Capture the cell that displays the provided text and extract its (x, y) central coordinate. 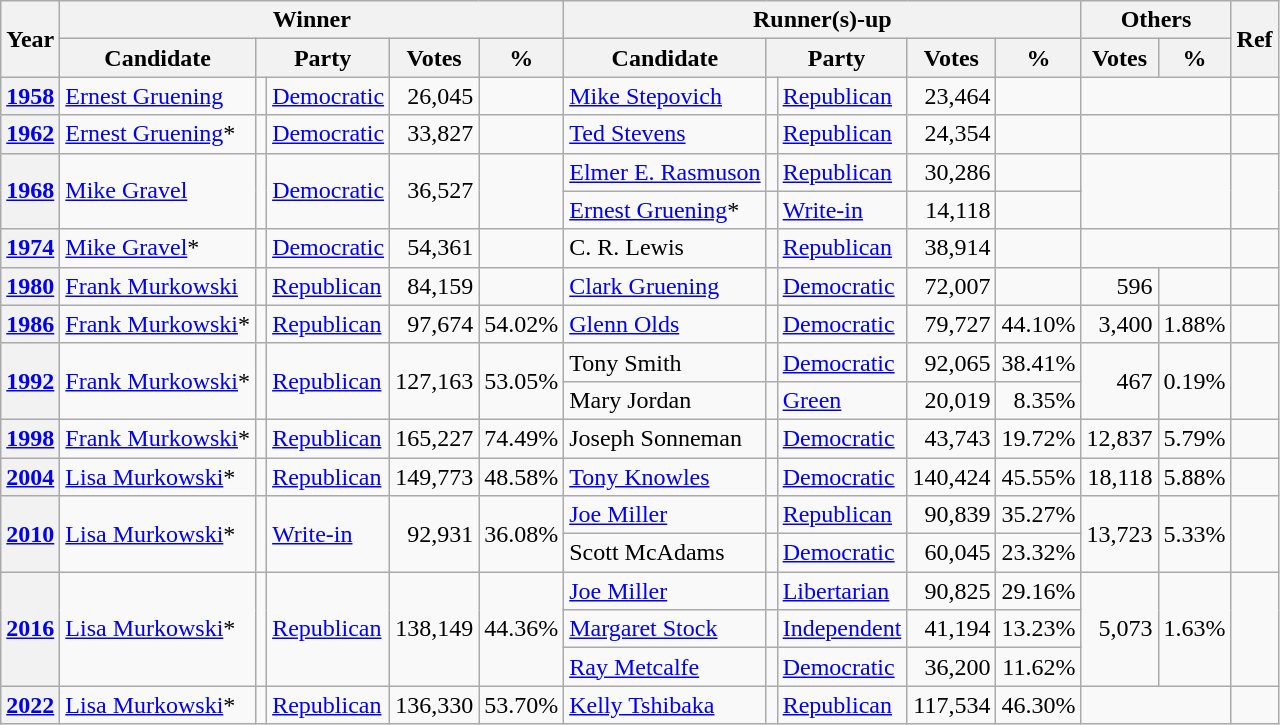
45.55% (1038, 477)
1.88% (1194, 324)
Kelly Tshibaka (665, 705)
44.10% (1038, 324)
Margaret Stock (665, 629)
Winner (312, 20)
54.02% (522, 324)
127,163 (434, 381)
13,723 (1120, 534)
14,118 (952, 210)
3,400 (1120, 324)
92,931 (434, 534)
2004 (30, 477)
43,743 (952, 438)
165,227 (434, 438)
38.41% (1038, 362)
26,045 (434, 96)
Mary Jordan (665, 400)
18,118 (1120, 477)
Elmer E. Rasmuson (665, 172)
11.62% (1038, 667)
Libertarian (842, 591)
35.27% (1038, 515)
48.58% (522, 477)
Independent (842, 629)
Year (30, 39)
1980 (30, 286)
Mike Gravel* (158, 248)
5.79% (1194, 438)
467 (1120, 381)
Mike Stepovich (665, 96)
Green (842, 400)
Others (1156, 20)
79,727 (952, 324)
24,354 (952, 134)
C. R. Lewis (665, 248)
36,527 (434, 191)
38,914 (952, 248)
90,839 (952, 515)
20,019 (952, 400)
53.70% (522, 705)
46.30% (1038, 705)
23.32% (1038, 553)
23,464 (952, 96)
29.16% (1038, 591)
19.72% (1038, 438)
Ernest Gruening (158, 96)
2022 (30, 705)
Joseph Sonneman (665, 438)
1962 (30, 134)
1998 (30, 438)
8.35% (1038, 400)
Ref (1254, 39)
136,330 (434, 705)
Scott McAdams (665, 553)
Runner(s)-up (822, 20)
44.36% (522, 629)
5.33% (1194, 534)
36.08% (522, 534)
60,045 (952, 553)
Tony Knowles (665, 477)
1974 (30, 248)
12,837 (1120, 438)
97,674 (434, 324)
Clark Gruening (665, 286)
Ray Metcalfe (665, 667)
Glenn Olds (665, 324)
2016 (30, 629)
Tony Smith (665, 362)
74.49% (522, 438)
90,825 (952, 591)
41,194 (952, 629)
149,773 (434, 477)
1968 (30, 191)
138,149 (434, 629)
117,534 (952, 705)
1.63% (1194, 629)
72,007 (952, 286)
Frank Murkowski (158, 286)
Ted Stevens (665, 134)
30,286 (952, 172)
Mike Gravel (158, 191)
1992 (30, 381)
84,159 (434, 286)
140,424 (952, 477)
1958 (30, 96)
5.88% (1194, 477)
36,200 (952, 667)
13.23% (1038, 629)
5,073 (1120, 629)
596 (1120, 286)
33,827 (434, 134)
2010 (30, 534)
53.05% (522, 381)
0.19% (1194, 381)
1986 (30, 324)
92,065 (952, 362)
54,361 (434, 248)
